From the cell containing the given text, extract its center point as (X, Y) coordinate. 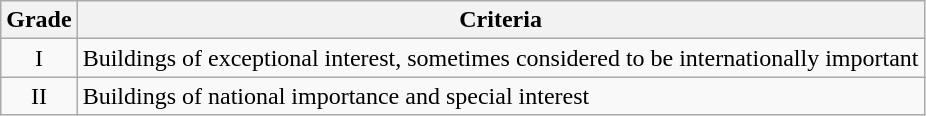
Grade (39, 20)
Buildings of exceptional interest, sometimes considered to be internationally important (500, 58)
Criteria (500, 20)
II (39, 96)
Buildings of national importance and special interest (500, 96)
I (39, 58)
